Scan for the cell matching the given text and deliver its (x, y) coordinate at center. 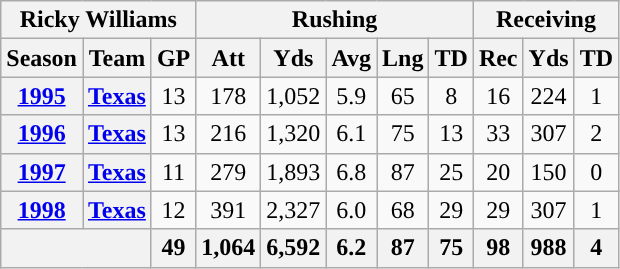
6.0 (352, 210)
150 (548, 172)
0 (596, 172)
1998 (42, 210)
8 (451, 96)
4 (596, 248)
Rec (498, 58)
Ricky Williams (98, 20)
988 (548, 248)
6,592 (294, 248)
1996 (42, 134)
2,327 (294, 210)
2 (596, 134)
5.9 (352, 96)
224 (548, 96)
1,320 (294, 134)
Team (116, 58)
Receiving (546, 20)
11 (173, 172)
Season (42, 58)
Lng (402, 58)
33 (498, 134)
GP (173, 58)
16 (498, 96)
68 (402, 210)
6.8 (352, 172)
20 (498, 172)
6.2 (352, 248)
25 (451, 172)
49 (173, 248)
12 (173, 210)
216 (228, 134)
1,064 (228, 248)
Att (228, 58)
1,052 (294, 96)
1995 (42, 96)
1997 (42, 172)
Rushing (335, 20)
98 (498, 248)
279 (228, 172)
178 (228, 96)
1,893 (294, 172)
6.1 (352, 134)
65 (402, 96)
391 (228, 210)
Avg (352, 58)
